From the cell containing the given text, extract its center point as (X, Y) coordinate. 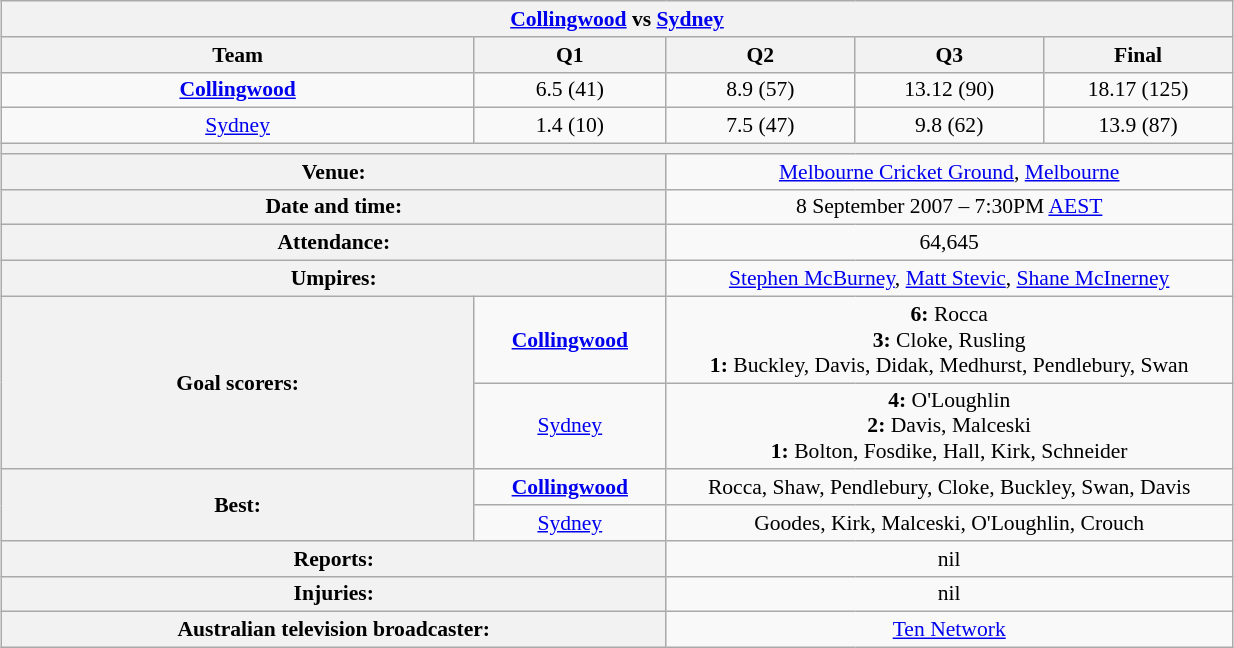
Goodes, Kirk, Malceski, O'Loughlin, Crouch (950, 523)
Ten Network (950, 630)
Team (238, 55)
Stephen McBurney, Matt Stevic, Shane McInerney (950, 279)
9.8 (62) (950, 126)
64,645 (950, 243)
Reports: (334, 559)
Umpires: (334, 279)
6.5 (41) (570, 90)
Final (1138, 55)
Venue: (334, 172)
Best: (238, 506)
Collingwood vs Sydney (618, 19)
Attendance: (334, 243)
13.9 (87) (1138, 126)
Q1 (570, 55)
8 September 2007 – 7:30PM AEST (950, 207)
Q3 (950, 55)
Date and time: (334, 207)
8.9 (57) (760, 90)
13.12 (90) (950, 90)
7.5 (47) (760, 126)
Rocca, Shaw, Pendlebury, Cloke, Buckley, Swan, Davis (950, 488)
Injuries: (334, 594)
1.4 (10) (570, 126)
Q2 (760, 55)
Australian television broadcaster: (334, 630)
Goal scorers: (238, 382)
Melbourne Cricket Ground, Melbourne (950, 172)
4: O'Loughlin 2: Davis, Malceski 1: Bolton, Fosdike, Hall, Kirk, Schneider (950, 426)
18.17 (125) (1138, 90)
6: Rocca 3: Cloke, Rusling 1: Buckley, Davis, Didak, Medhurst, Pendlebury, Swan (950, 340)
